Find where the given text appears and provide that cell's center as (X, Y) coordinate. 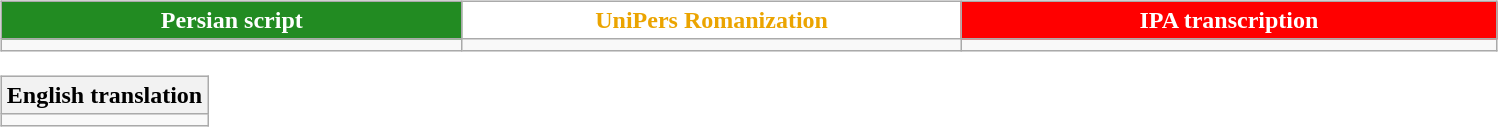
IPA transcription (1229, 20)
English translation (104, 95)
Persian script (232, 20)
UniPers Romanization (712, 20)
